Determine the [x, y] coordinate at the center of the cell enclosing the given text.  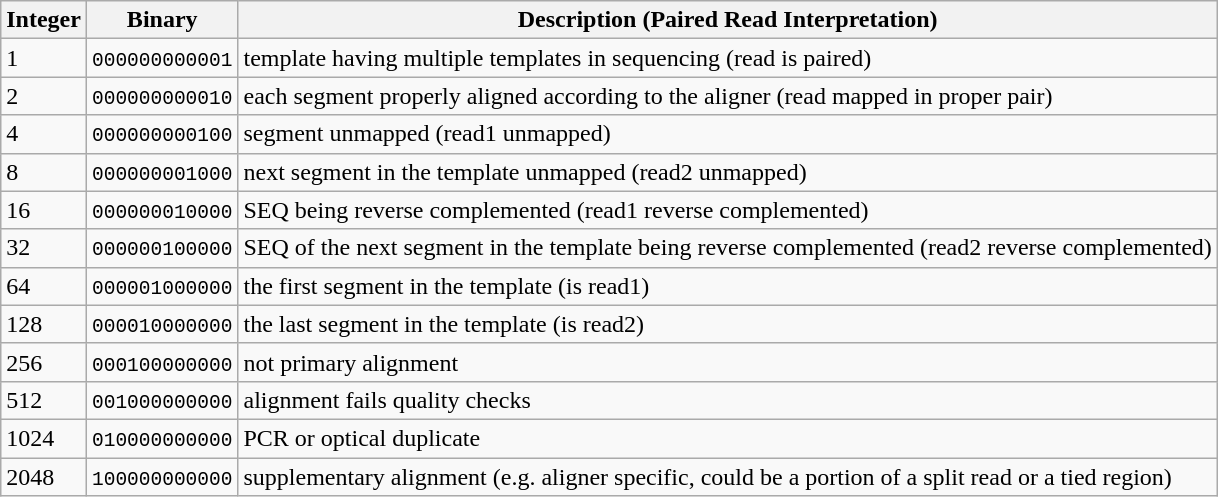
128 [44, 324]
template having multiple templates in sequencing (read is paired) [728, 58]
1 [44, 58]
000000000001 [162, 58]
supplementary alignment (e.g. aligner specific, could be a portion of a split read or a tied region) [728, 477]
the first segment in the template (is read1) [728, 286]
010000000000 [162, 438]
000001000000 [162, 286]
2048 [44, 477]
000100000000 [162, 362]
000000000100 [162, 134]
000000000010 [162, 96]
Description (Paired Read Interpretation) [728, 20]
000000001000 [162, 172]
SEQ of the next segment in the template being reverse complemented (read2 reverse complemented) [728, 248]
not primary alignment [728, 362]
alignment fails quality checks [728, 400]
Binary [162, 20]
PCR or optical duplicate [728, 438]
2 [44, 96]
100000000000 [162, 477]
000000100000 [162, 248]
000000010000 [162, 210]
4 [44, 134]
32 [44, 248]
1024 [44, 438]
each segment properly aligned according to the aligner (read mapped in proper pair) [728, 96]
next segment in the template unmapped (read2 unmapped) [728, 172]
512 [44, 400]
64 [44, 286]
the last segment in the template (is read2) [728, 324]
segment unmapped (read1 unmapped) [728, 134]
Integer [44, 20]
001000000000 [162, 400]
000010000000 [162, 324]
256 [44, 362]
16 [44, 210]
8 [44, 172]
SEQ being reverse complemented (read1 reverse complemented) [728, 210]
